Return (X, Y) of the center of cell containing provided text 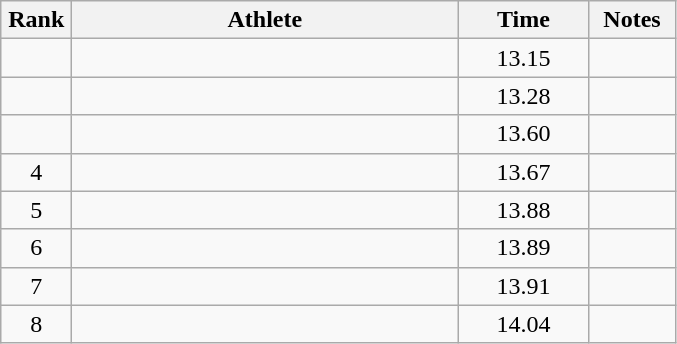
Notes (632, 20)
5 (36, 210)
13.15 (524, 58)
13.91 (524, 286)
Rank (36, 20)
Athlete (265, 20)
13.89 (524, 248)
6 (36, 248)
4 (36, 172)
13.67 (524, 172)
13.28 (524, 96)
13.88 (524, 210)
7 (36, 286)
Time (524, 20)
8 (36, 324)
13.60 (524, 134)
14.04 (524, 324)
